Search for the cell housing the specified text and yield its (x, y) center coordinate. 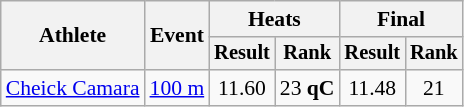
Heats (274, 19)
Final (402, 19)
21 (434, 88)
Athlete (73, 36)
Cheick Camara (73, 88)
11.48 (373, 88)
Event (178, 36)
11.60 (242, 88)
23 qC (308, 88)
100 m (178, 88)
